Search for the cell housing the specified text and yield its [x, y] center coordinate. 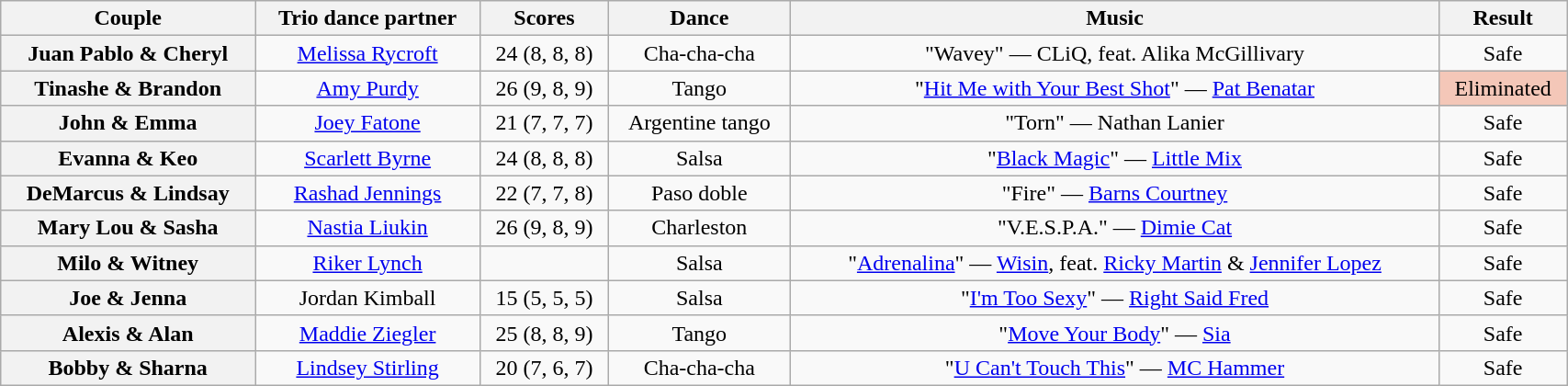
"Torn" — Nathan Lanier [1114, 123]
Trio dance partner [367, 18]
Nastia Liukin [367, 228]
Mary Lou & Sasha [129, 228]
22 (7, 7, 8) [545, 193]
Amy Purdy [367, 88]
Eliminated [1503, 88]
DeMarcus & Lindsay [129, 193]
"I'm Too Sexy" — Right Said Fred [1114, 298]
Bobby & Sharna [129, 368]
"Adrenalina" — Wisin, feat. Ricky Martin & Jennifer Lopez [1114, 263]
"Hit Me with Your Best Shot" — Pat Benatar [1114, 88]
Melissa Rycroft [367, 53]
"U Can't Touch This" — MC Hammer [1114, 368]
"V.E.S.P.A." — Dimie Cat [1114, 228]
"Wavey" — CLiQ, feat. Alika McGillivary [1114, 53]
25 (8, 8, 9) [545, 333]
"Fire" — Barns Courtney [1114, 193]
Tinashe & Brandon [129, 88]
Scarlett Byrne [367, 158]
"Move Your Body" — Sia [1114, 333]
Milo & Witney [129, 263]
21 (7, 7, 7) [545, 123]
Lindsey Stirling [367, 368]
Charleston [699, 228]
Dance [699, 18]
Result [1503, 18]
Joe & Jenna [129, 298]
Juan Pablo & Cheryl [129, 53]
Argentine tango [699, 123]
Paso doble [699, 193]
Maddie Ziegler [367, 333]
15 (5, 5, 5) [545, 298]
Evanna & Keo [129, 158]
Scores [545, 18]
20 (7, 6, 7) [545, 368]
Music [1114, 18]
"Black Magic" — Little Mix [1114, 158]
John & Emma [129, 123]
Jordan Kimball [367, 298]
Joey Fatone [367, 123]
Alexis & Alan [129, 333]
Riker Lynch [367, 263]
Rashad Jennings [367, 193]
Couple [129, 18]
